Output the (X, Y) coordinate of the center of the cell containing the given text.  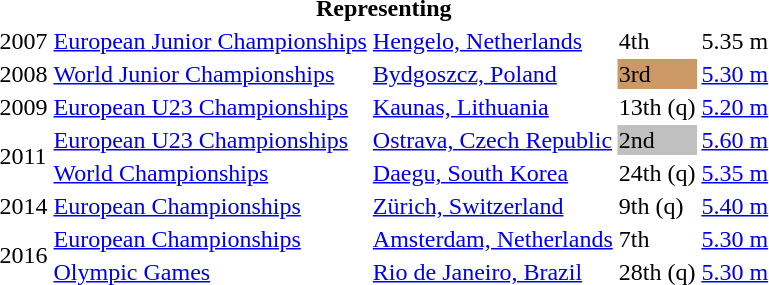
Daegu, South Korea (492, 173)
3rd (657, 74)
European Junior Championships (210, 41)
World Junior Championships (210, 74)
4th (657, 41)
Ostrava, Czech Republic (492, 140)
World Championships (210, 173)
Zürich, Switzerland (492, 206)
2nd (657, 140)
13th (q) (657, 107)
7th (657, 239)
Kaunas, Lithuania (492, 107)
24th (q) (657, 173)
Bydgoszcz, Poland (492, 74)
Amsterdam, Netherlands (492, 239)
Hengelo, Netherlands (492, 41)
9th (q) (657, 206)
